Extract the (X, Y) coordinate from the center of the cell holding the provided text.  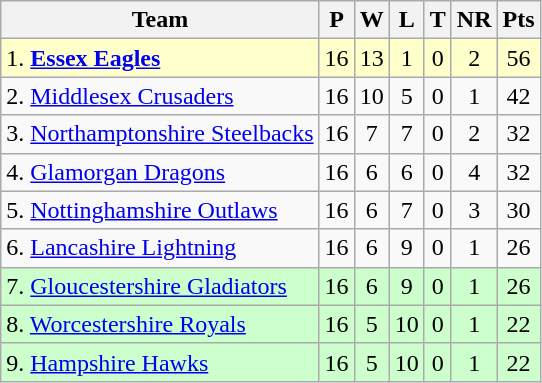
7. Gloucestershire Gladiators (160, 286)
3. Northamptonshire Steelbacks (160, 134)
1. Essex Eagles (160, 58)
T (438, 20)
13 (372, 58)
P (336, 20)
2. Middlesex Crusaders (160, 96)
8. Worcestershire Royals (160, 324)
3 (474, 210)
Pts (518, 20)
6. Lancashire Lightning (160, 248)
4 (474, 172)
Team (160, 20)
5. Nottinghamshire Outlaws (160, 210)
L (406, 20)
W (372, 20)
NR (474, 20)
4. Glamorgan Dragons (160, 172)
9. Hampshire Hawks (160, 362)
56 (518, 58)
30 (518, 210)
42 (518, 96)
